Detect which cell encompasses the target text, then output its (X, Y) center coordinate. 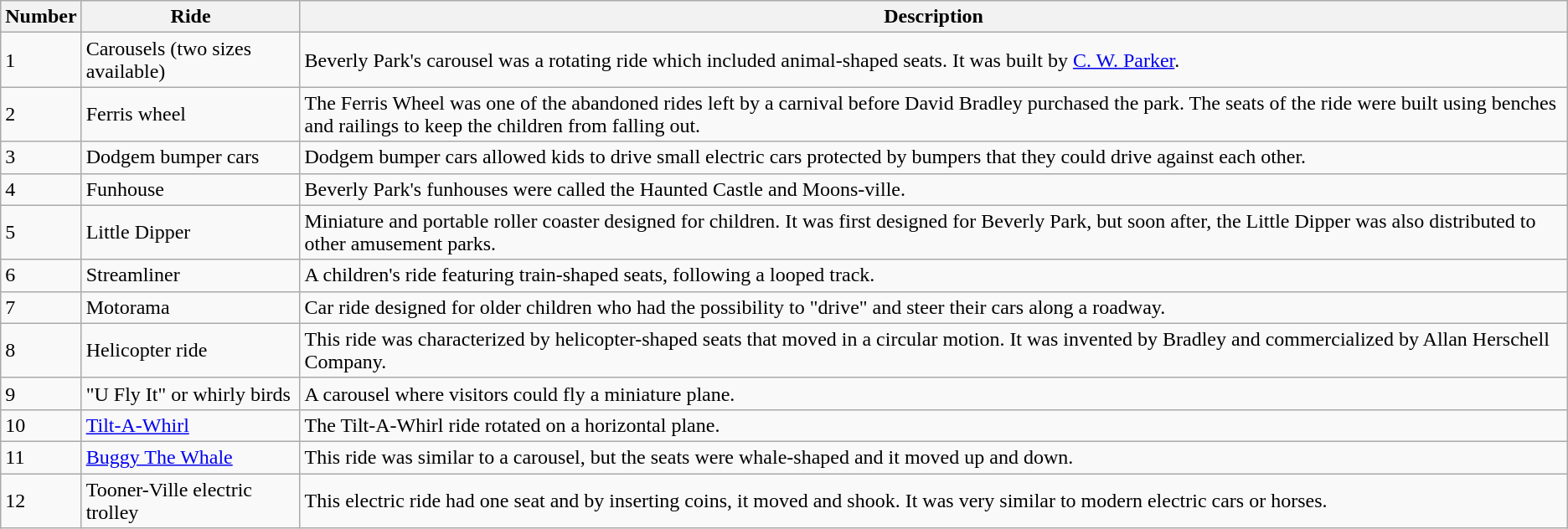
10 (41, 425)
4 (41, 189)
Description (933, 17)
"U Fly It" or whirly birds (191, 393)
7 (41, 307)
12 (41, 501)
2 (41, 114)
The Tilt-A-Whirl ride rotated on a horizontal plane. (933, 425)
A children's ride featuring train-shaped seats, following a looped track. (933, 275)
Helicopter ride (191, 350)
Motorama (191, 307)
This electric ride had one seat and by inserting coins, it moved and shook. It was very similar to modern electric cars or horses. (933, 501)
Ride (191, 17)
Little Dipper (191, 233)
Beverly Park's carousel was a rotating ride which included animal-shaped seats. It was built by C. W. Parker. (933, 60)
3 (41, 157)
Streamliner (191, 275)
9 (41, 393)
Funhouse (191, 189)
This ride was similar to a carousel, but the seats were whale-shaped and it moved up and down. (933, 457)
Carousels (two sizes available) (191, 60)
Buggy The Whale (191, 457)
1 (41, 60)
Car ride designed for older children who had the possibility to "drive" and steer their cars along a roadway. (933, 307)
Tooner-Ville electric trolley (191, 501)
Dodgem bumper cars allowed kids to drive small electric cars protected by bumpers that they could drive against each other. (933, 157)
Ferris wheel (191, 114)
6 (41, 275)
Beverly Park's funhouses were called the Haunted Castle and Moons-ville. (933, 189)
A carousel where visitors could fly a miniature plane. (933, 393)
5 (41, 233)
Tilt-A-Whirl (191, 425)
Number (41, 17)
8 (41, 350)
Dodgem bumper cars (191, 157)
11 (41, 457)
